Return the (X, Y) coordinate for the center point of the cell that contains the specified text.  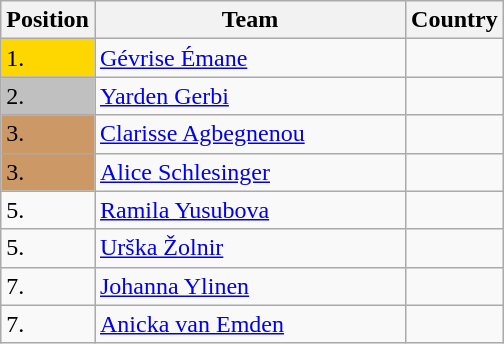
Johanna Ylinen (250, 286)
Team (250, 20)
Gévrise Émane (250, 58)
Country (455, 20)
Anicka van Emden (250, 324)
2. (48, 96)
1. (48, 58)
Clarisse Agbegnenou (250, 134)
Position (48, 20)
Yarden Gerbi (250, 96)
Alice Schlesinger (250, 172)
Urška Žolnir (250, 248)
Ramila Yusubova (250, 210)
